Locate the cell with the specified text and output its [x, y] center coordinate. 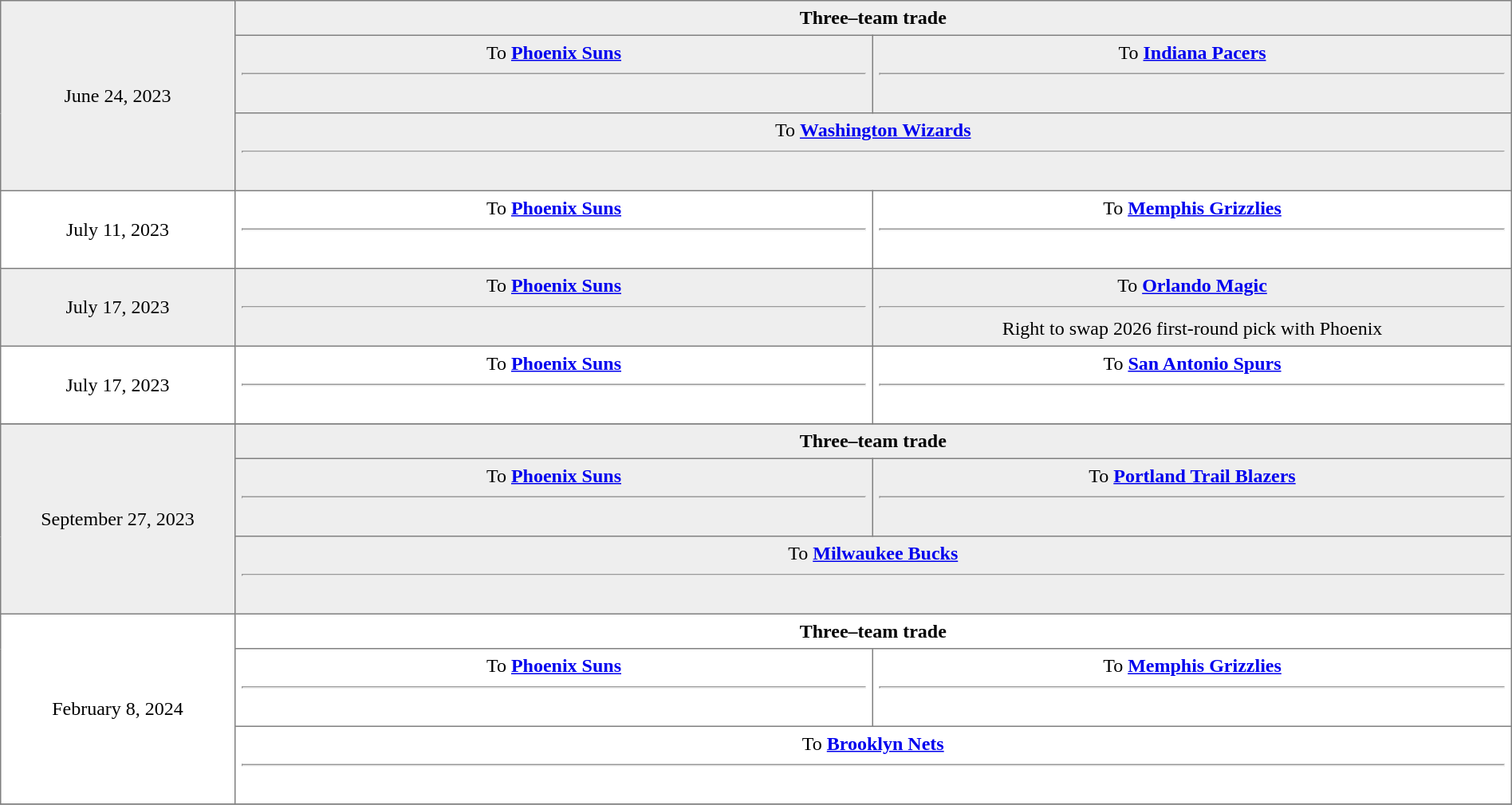
To San Antonio Spurs [1193, 385]
To Indiana Pacers [1193, 74]
February 8, 2024 [118, 709]
To Brooklyn Nets [872, 765]
To Portland Trail Blazers [1193, 497]
To Milwaukee Bucks [872, 575]
September 27, 2023 [118, 519]
To Washington Wizards [872, 152]
July 11, 2023 [118, 230]
June 24, 2023 [118, 96]
To Orlando MagicRight to swap 2026 first-round pick with Phoenix [1193, 308]
